Return [x, y] of the center of cell containing provided text 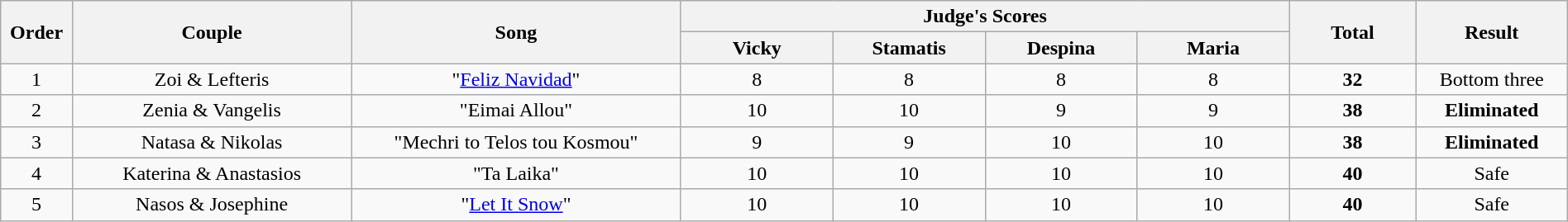
Vicky [757, 48]
Song [516, 32]
32 [1353, 79]
"Let It Snow" [516, 205]
"Mechri to Telos tou Kosmou" [516, 142]
Despina [1061, 48]
"Ta Laika" [516, 173]
1 [36, 79]
Zenia & Vangelis [212, 111]
2 [36, 111]
Maria [1213, 48]
Bottom three [1492, 79]
Order [36, 32]
Result [1492, 32]
5 [36, 205]
"Eimai Allou" [516, 111]
"Feliz Navidad" [516, 79]
Nasos & Josephine [212, 205]
Katerina & Anastasios [212, 173]
Natasa & Nikolas [212, 142]
Judge's Scores [985, 17]
Stamatis [909, 48]
3 [36, 142]
Couple [212, 32]
Zoi & Lefteris [212, 79]
Total [1353, 32]
4 [36, 173]
